From the cell containing the given text, extract its center point as [x, y] coordinate. 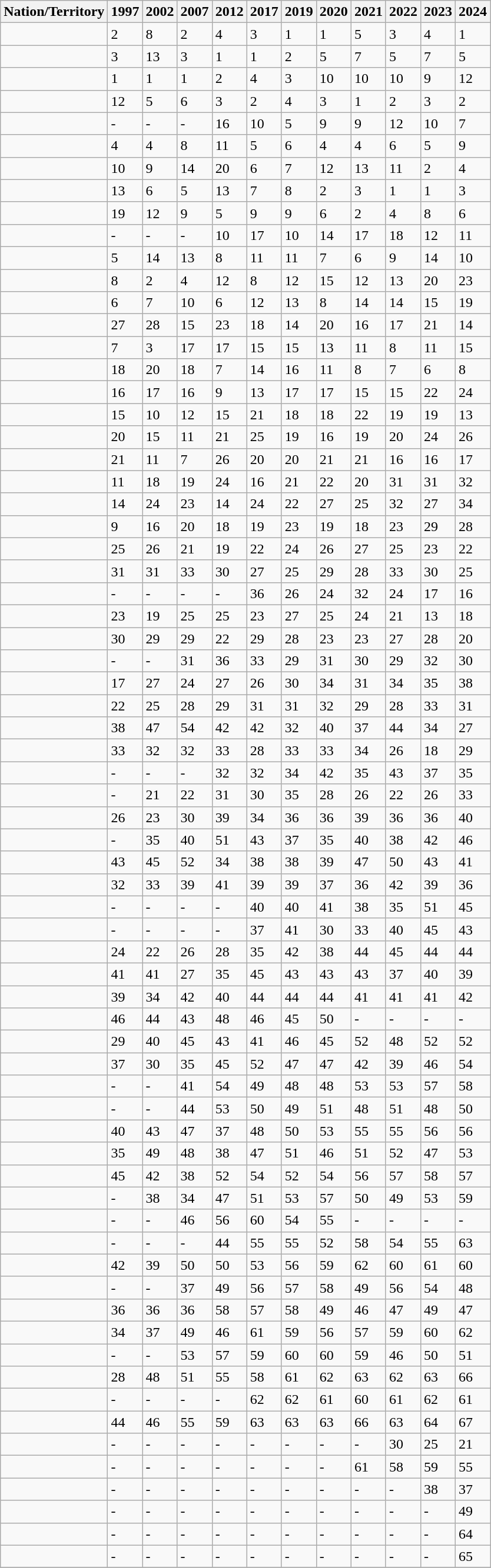
Nation/Territory [54, 12]
2020 [333, 12]
2007 [194, 12]
2002 [160, 12]
2022 [403, 12]
2024 [473, 12]
1997 [125, 12]
2023 [438, 12]
65 [473, 1556]
2021 [369, 12]
2017 [264, 12]
67 [473, 1422]
2012 [230, 12]
2019 [299, 12]
